Locate the cell with the specified text and output its (x, y) center coordinate. 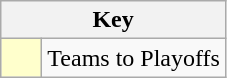
Teams to Playoffs (134, 58)
Key (114, 20)
